Determine the (X, Y) coordinate at the center of the cell enclosing the given text.  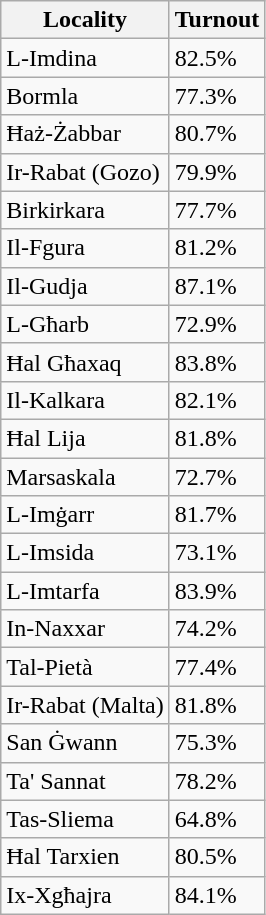
82.5% (217, 58)
73.1% (217, 553)
74.2% (217, 629)
72.7% (217, 477)
L-Imtarfa (86, 591)
83.8% (217, 362)
Birkirkara (86, 210)
Ir-Rabat (Malta) (86, 705)
77.7% (217, 210)
Turnout (217, 20)
L-Imdina (86, 58)
77.3% (217, 96)
Tas-Sliema (86, 819)
84.1% (217, 895)
64.8% (217, 819)
L-Imsida (86, 553)
San Ġwann (86, 743)
77.4% (217, 667)
Ħal Tarxien (86, 857)
Ix-Xgħajra (86, 895)
81.7% (217, 515)
72.9% (217, 324)
81.2% (217, 248)
Il-Gudja (86, 286)
Ħal Lija (86, 438)
Il-Kalkara (86, 400)
82.1% (217, 400)
In-Naxxar (86, 629)
Ħal Għaxaq (86, 362)
87.1% (217, 286)
Ta' Sannat (86, 781)
Locality (86, 20)
L-Għarb (86, 324)
78.2% (217, 781)
Tal-Pietà (86, 667)
L-Imġarr (86, 515)
Ir-Rabat (Gozo) (86, 172)
Il-Fgura (86, 248)
80.5% (217, 857)
83.9% (217, 591)
80.7% (217, 134)
79.9% (217, 172)
Bormla (86, 96)
Ħaż-Żabbar (86, 134)
75.3% (217, 743)
Marsaskala (86, 477)
